Extract the (X, Y) coordinate from the center of the cell holding the provided text.  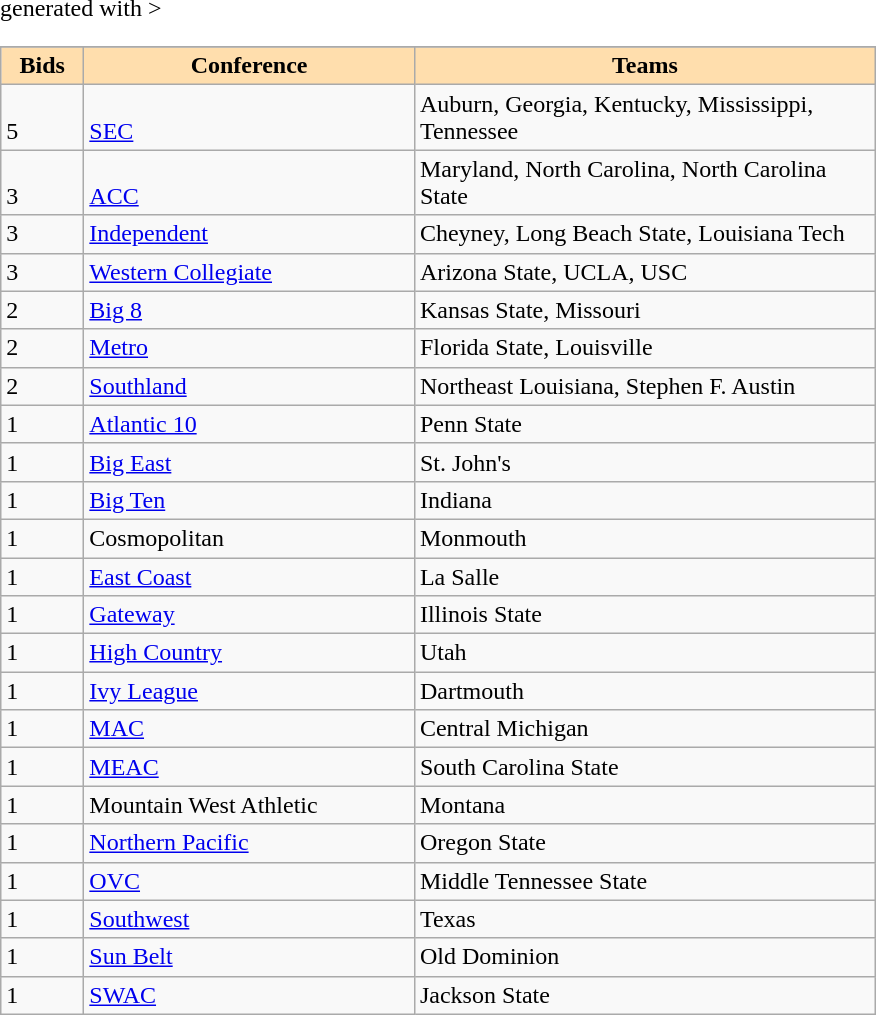
Big Ten (250, 500)
Indiana (644, 500)
MAC (250, 729)
Conference (250, 66)
Mountain West Athletic (250, 805)
Southland (250, 386)
Big 8 (250, 310)
Gateway (250, 615)
OVC (250, 881)
East Coast (250, 577)
Independent (250, 234)
ACC (250, 182)
Cheyney, Long Beach State, Louisiana Tech (644, 234)
Cosmopolitan (250, 538)
South Carolina State (644, 767)
Oregon State (644, 843)
Auburn, Georgia, Kentucky, Mississippi, Tennessee (644, 118)
Big East (250, 462)
Penn State (644, 424)
Metro (250, 348)
Southwest (250, 919)
Jackson State (644, 995)
Montana (644, 805)
SWAC (250, 995)
Maryland, North Carolina, North Carolina State (644, 182)
Middle Tennessee State (644, 881)
Atlantic 10 (250, 424)
MEAC (250, 767)
Northern Pacific (250, 843)
SEC (250, 118)
Texas (644, 919)
St. John's (644, 462)
Teams (644, 66)
Illinois State (644, 615)
Florida State, Louisville (644, 348)
Western Collegiate (250, 272)
Old Dominion (644, 957)
Central Michigan (644, 729)
Dartmouth (644, 691)
Arizona State, UCLA, USC (644, 272)
Utah (644, 653)
Ivy League (250, 691)
Bids (42, 66)
Monmouth (644, 538)
Kansas State, Missouri (644, 310)
La Salle (644, 577)
5 (42, 118)
High Country (250, 653)
Sun Belt (250, 957)
Northeast Louisiana, Stephen F. Austin (644, 386)
